Determine the (x, y) coordinate at the center of the cell enclosing the given text.  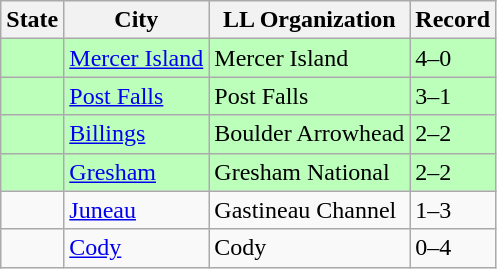
Boulder Arrowhead (310, 134)
Billings (136, 134)
Gresham National (310, 172)
3–1 (453, 96)
City (136, 20)
0–4 (453, 248)
State (32, 20)
Juneau (136, 210)
4–0 (453, 58)
1–3 (453, 210)
Record (453, 20)
LL Organization (310, 20)
Gresham (136, 172)
Gastineau Channel (310, 210)
